Extract the [X, Y] coordinate from the center of the cell holding the provided text.  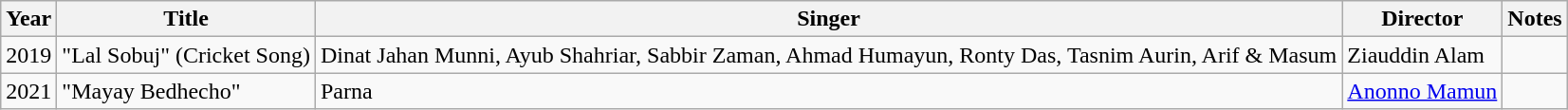
2019 [28, 55]
Notes [1535, 19]
Parna [828, 91]
"Mayay Bedhecho" [186, 91]
2021 [28, 91]
Singer [828, 19]
Title [186, 19]
"Lal Sobuj" (Cricket Song) [186, 55]
Year [28, 19]
Director [1423, 19]
Dinat Jahan Munni, Ayub Shahriar, Sabbir Zaman, Ahmad Humayun, Ronty Das, Tasnim Aurin, Arif & Masum [828, 55]
Ziauddin Alam [1423, 55]
Anonno Mamun [1423, 91]
